From the cell containing the given text, extract its center point as (X, Y) coordinate. 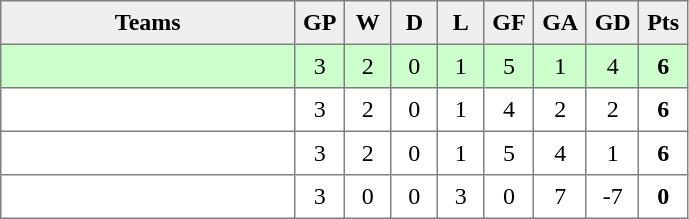
7 (560, 197)
GA (560, 23)
GP (320, 23)
W (368, 23)
Pts (663, 23)
D (414, 23)
L (461, 23)
-7 (612, 197)
Teams (148, 23)
GD (612, 23)
GF (509, 23)
